Return (X, Y) of the center of cell containing provided text 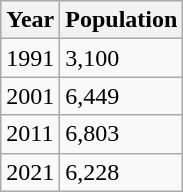
6,449 (122, 96)
2011 (30, 134)
6,228 (122, 172)
6,803 (122, 134)
2021 (30, 172)
Year (30, 20)
3,100 (122, 58)
2001 (30, 96)
1991 (30, 58)
Population (122, 20)
